From the cell containing the given text, extract its center point as [X, Y] coordinate. 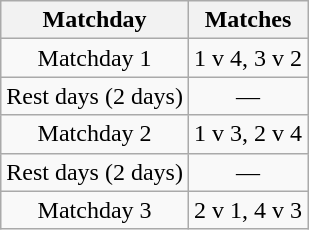
Matchday 3 [95, 210]
Matchday 2 [95, 134]
1 v 3, 2 v 4 [248, 134]
Matches [248, 20]
1 v 4, 3 v 2 [248, 58]
Matchday [95, 20]
Matchday 1 [95, 58]
2 v 1, 4 v 3 [248, 210]
